Scan for the cell matching the given text and deliver its [x, y] coordinate at center. 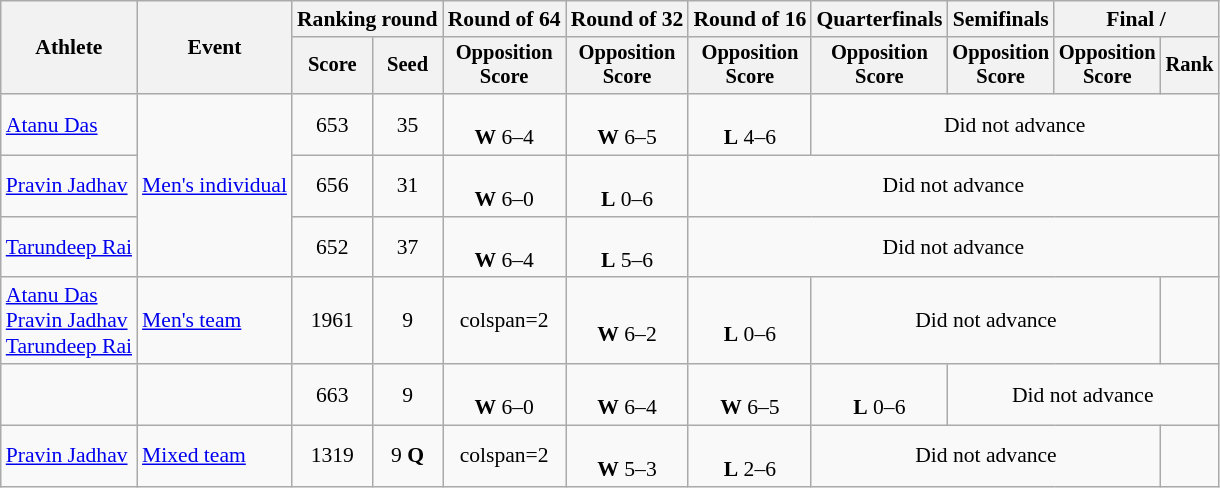
Rank [1190, 66]
Ranking round [368, 19]
653 [332, 124]
37 [408, 248]
Men's team [214, 322]
Tarundeep Rai [69, 248]
1319 [332, 456]
W 6–2 [628, 322]
Quarterfinals [879, 19]
663 [332, 394]
Seed [408, 66]
Athlete [69, 48]
31 [408, 186]
1961 [332, 322]
Round of 64 [504, 19]
W 5–3 [628, 456]
Score [332, 66]
Round of 32 [628, 19]
9 Q [408, 456]
Atanu Das [69, 124]
Final / [1136, 19]
Event [214, 48]
Atanu Das Pravin Jadhav Tarundeep Rai [69, 322]
656 [332, 186]
Round of 16 [750, 19]
Men's individual [214, 186]
652 [332, 248]
Semifinals [1000, 19]
L 5–6 [628, 248]
L 4–6 [750, 124]
L 2–6 [750, 456]
35 [408, 124]
Mixed team [214, 456]
